Extract the [X, Y] coordinate from the center of the cell holding the provided text.  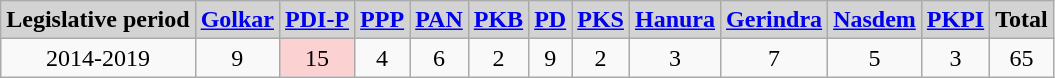
Gerindra [774, 20]
Golkar [237, 20]
PKS [601, 20]
Nasdem [875, 20]
PD [550, 20]
2014-2019 [98, 58]
PKPI [955, 20]
4 [382, 58]
Total [1022, 20]
6 [440, 58]
Legislative period [98, 20]
PPP [382, 20]
PKB [498, 20]
PDI-P [318, 20]
5 [875, 58]
7 [774, 58]
15 [318, 58]
PAN [440, 20]
65 [1022, 58]
Hanura [674, 20]
